Determine the [X, Y] coordinate at the center of the cell enclosing the given text.  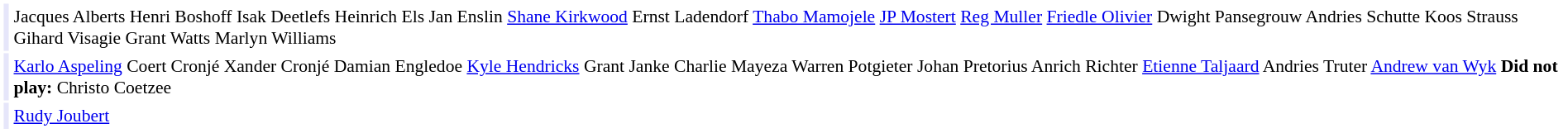
Rudy Joubert [788, 116]
